From the cell containing the given text, extract its center point as (X, Y) coordinate. 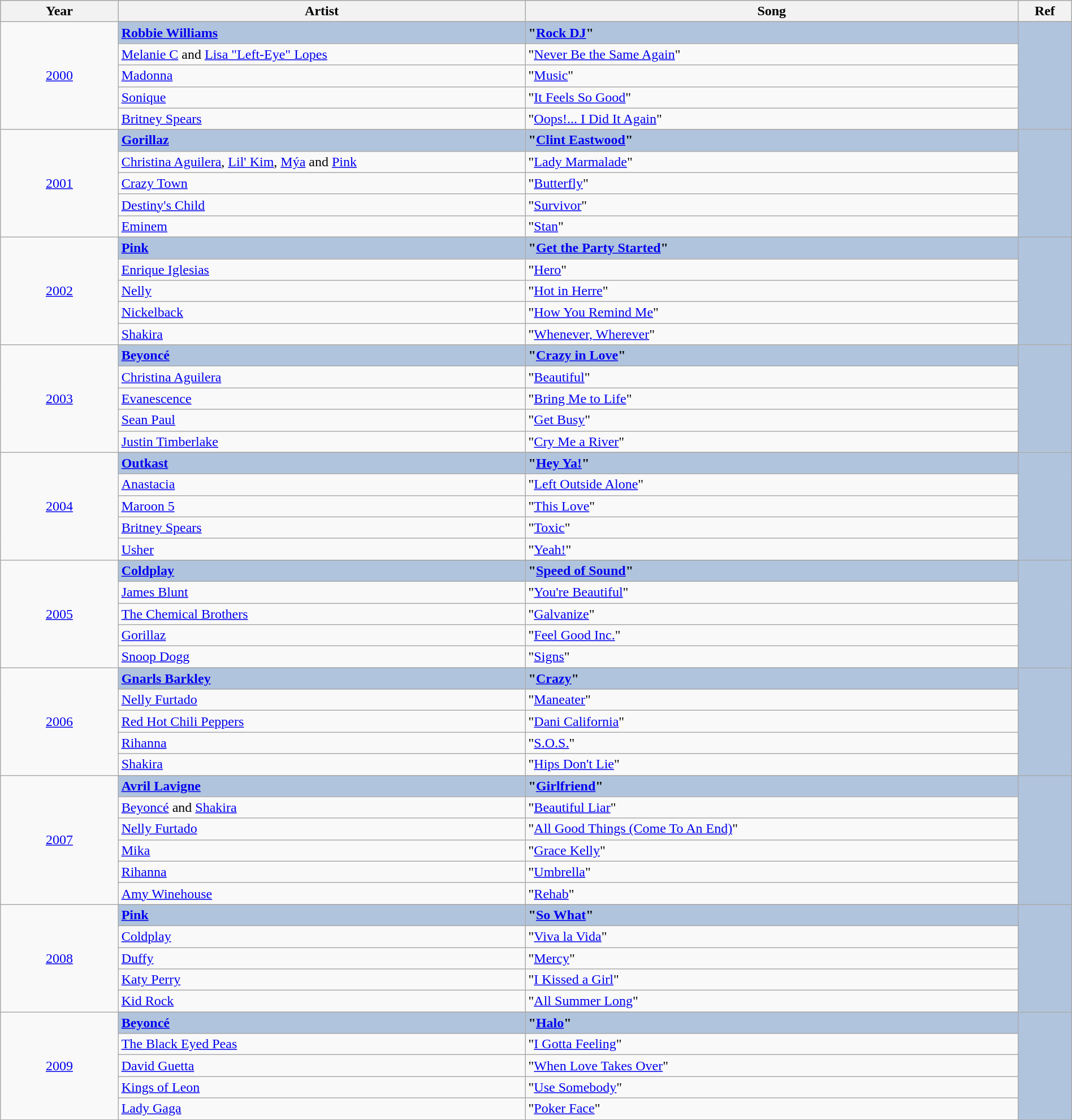
"Oops!... I Did It Again" (771, 119)
"Bring Me to Life" (771, 399)
"Survivor" (771, 205)
Red Hot Chili Peppers (322, 721)
"It Feels So Good" (771, 97)
"I Kissed a Girl" (771, 980)
"Hero" (771, 270)
2000 (59, 76)
"Whenever, Wherever" (771, 334)
"Crazy" (771, 678)
"Beautiful Liar" (771, 807)
"Maneater" (771, 700)
"Music" (771, 76)
"Rehab" (771, 893)
Year (59, 11)
"Left Outside Alone" (771, 485)
"Galvanize" (771, 613)
"Girlfriend" (771, 786)
Avril Lavigne (322, 786)
"Rock DJ" (771, 33)
Katy Perry (322, 980)
"Hey Ya!" (771, 463)
Christina Aguilera (322, 377)
2002 (59, 291)
Anastacia (322, 485)
"Feel Good Inc." (771, 635)
David Guetta (322, 1066)
"How You Remind Me" (771, 313)
Nickelback (322, 313)
Evanescence (322, 399)
Sonique (322, 97)
"All Summer Long" (771, 1001)
"You're Beautiful" (771, 592)
Artist (322, 11)
The Black Eyed Peas (322, 1044)
"Cry Me a River" (771, 442)
"Lady Marmalade" (771, 162)
Robbie Williams (322, 33)
"Mercy" (771, 958)
"S.O.S." (771, 743)
Eminem (322, 226)
Ref (1045, 11)
"Umbrella" (771, 872)
2005 (59, 613)
Gnarls Barkley (322, 678)
Christina Aguilera, Lil' Kim, Mýa and Pink (322, 162)
Lady Gaga (322, 1109)
The Chemical Brothers (322, 613)
"Halo" (771, 1023)
"Get Busy" (771, 420)
Enrique Iglesias (322, 270)
Kings of Leon (322, 1087)
Madonna (322, 76)
"Get the Party Started" (771, 248)
"So What" (771, 915)
2009 (59, 1066)
Melanie C and Lisa "Left-Eye" Lopes (322, 54)
Snoop Dogg (322, 657)
"Yeah!" (771, 549)
"Hot in Herre" (771, 291)
"Hips Don't Lie" (771, 764)
"Clint Eastwood" (771, 140)
"Viva la Vida" (771, 936)
Crazy Town (322, 183)
"Toxic" (771, 527)
Nelly (322, 291)
Duffy (322, 958)
"This Love" (771, 506)
Outkast (322, 463)
"Poker Face" (771, 1109)
"Dani California" (771, 721)
Justin Timberlake (322, 442)
Beyoncé and Shakira (322, 807)
2004 (59, 506)
"I Gotta Feeling" (771, 1044)
"Use Somebody" (771, 1087)
"Crazy in Love" (771, 356)
Destiny's Child (322, 205)
"Beautiful" (771, 377)
"Speed of Sound" (771, 570)
2001 (59, 183)
Sean Paul (322, 420)
"When Love Takes Over" (771, 1066)
"Stan" (771, 226)
Song (771, 11)
"Grace Kelly" (771, 850)
2003 (59, 399)
"Never Be the Same Again" (771, 54)
James Blunt (322, 592)
Mika (322, 850)
"Signs" (771, 657)
2006 (59, 721)
"Butterfly" (771, 183)
Usher (322, 549)
2008 (59, 958)
Amy Winehouse (322, 893)
Maroon 5 (322, 506)
"All Good Things (Come To An End)" (771, 829)
2007 (59, 840)
Kid Rock (322, 1001)
